Capture the cell that displays the provided text and extract its [x, y] central coordinate. 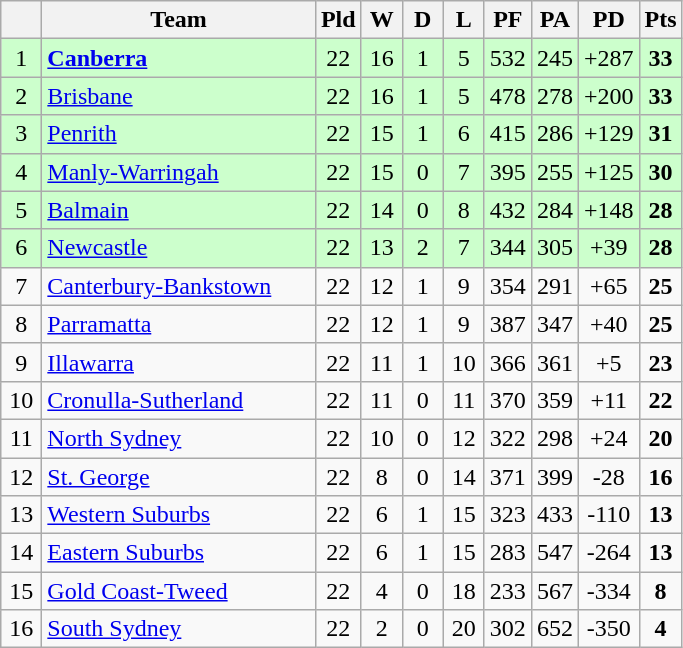
323 [508, 515]
23 [660, 362]
567 [554, 591]
286 [554, 134]
302 [508, 629]
Gold Coast-Tweed [179, 591]
+148 [608, 210]
547 [554, 553]
+40 [608, 324]
370 [508, 400]
284 [554, 210]
South Sydney [179, 629]
361 [554, 362]
+125 [608, 172]
PF [508, 20]
Newcastle [179, 248]
+287 [608, 58]
399 [554, 477]
354 [508, 286]
432 [508, 210]
371 [508, 477]
PA [554, 20]
344 [508, 248]
Manly-Warringah [179, 172]
Illawarra [179, 362]
Team [179, 20]
245 [554, 58]
St. George [179, 477]
+24 [608, 438]
W [382, 20]
Balmain [179, 210]
-110 [608, 515]
+11 [608, 400]
478 [508, 96]
291 [554, 286]
-264 [608, 553]
322 [508, 438]
L [464, 20]
395 [508, 172]
305 [554, 248]
Eastern Suburbs [179, 553]
+65 [608, 286]
+129 [608, 134]
366 [508, 362]
Western Suburbs [179, 515]
3 [22, 134]
233 [508, 591]
Canberra [179, 58]
Pld [338, 20]
+5 [608, 362]
-28 [608, 477]
433 [554, 515]
359 [554, 400]
Pts [660, 20]
255 [554, 172]
347 [554, 324]
Cronulla-Sutherland [179, 400]
278 [554, 96]
Canterbury-Bankstown [179, 286]
-350 [608, 629]
283 [508, 553]
Parramatta [179, 324]
18 [464, 591]
30 [660, 172]
D [422, 20]
31 [660, 134]
North Sydney [179, 438]
Penrith [179, 134]
532 [508, 58]
+200 [608, 96]
387 [508, 324]
+39 [608, 248]
652 [554, 629]
PD [608, 20]
298 [554, 438]
-334 [608, 591]
415 [508, 134]
Brisbane [179, 96]
